Return [X, Y] of the center of cell containing provided text 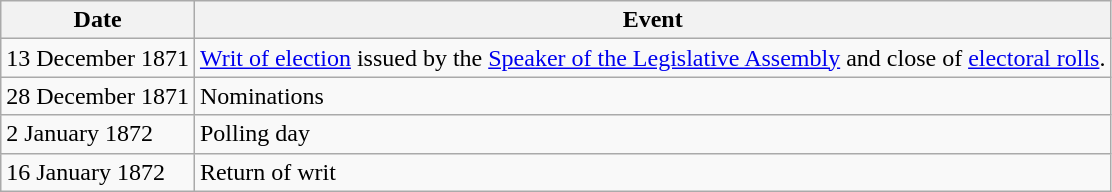
2 January 1872 [98, 134]
Nominations [652, 96]
Return of writ [652, 172]
28 December 1871 [98, 96]
Writ of election issued by the Speaker of the Legislative Assembly and close of electoral rolls. [652, 58]
13 December 1871 [98, 58]
Date [98, 20]
16 January 1872 [98, 172]
Event [652, 20]
Polling day [652, 134]
